Scan for the cell matching the given text and deliver its [x, y] coordinate at center. 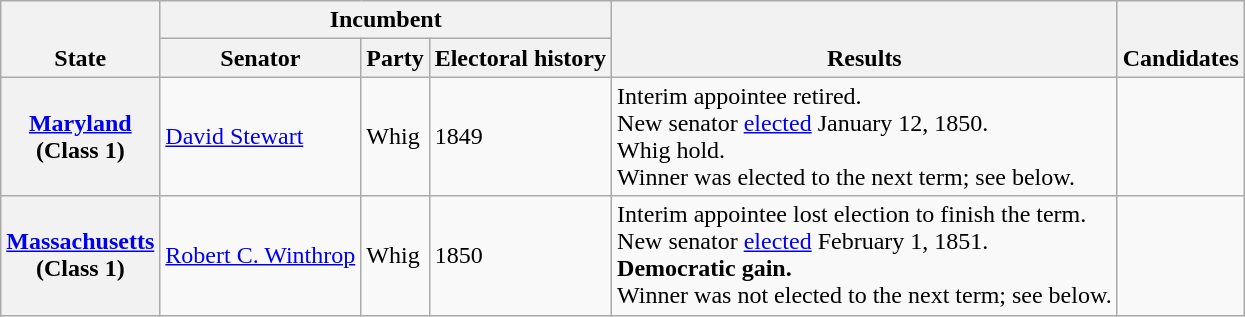
David Stewart [260, 136]
Electoral history [520, 58]
1849 [520, 136]
Results [865, 39]
Senator [260, 58]
Robert C. Winthrop [260, 256]
Maryland(Class 1) [80, 136]
State [80, 39]
Party [395, 58]
Candidates [1180, 39]
Interim appointee retired.New senator elected January 12, 1850.Whig hold.Winner was elected to the next term; see below. [865, 136]
Incumbent [386, 20]
1850 [520, 256]
Massachusetts(Class 1) [80, 256]
